From the cell containing the given text, extract its center point as [x, y] coordinate. 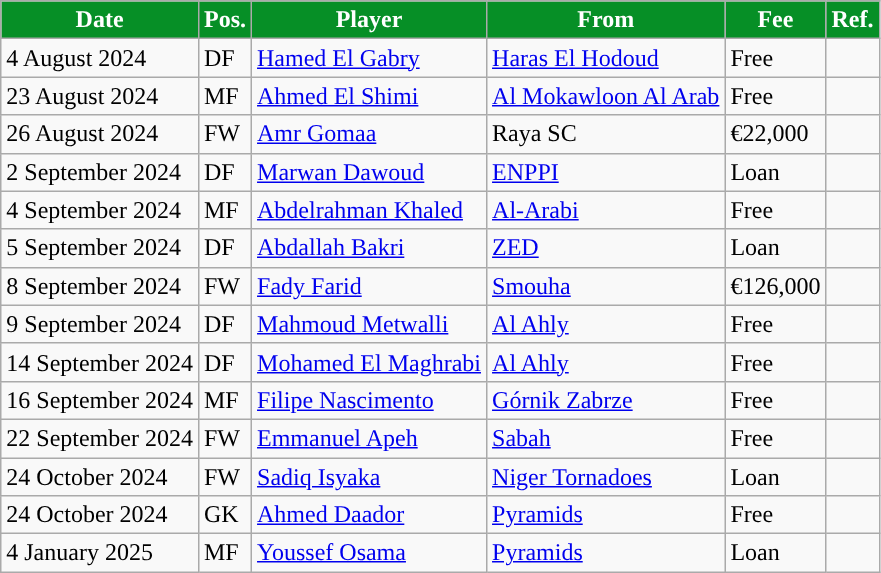
Mohamed El Maghrabi [370, 362]
16 September 2024 [100, 400]
Sabah [606, 438]
22 September 2024 [100, 438]
Ahmed El Shimi [370, 96]
Fee [776, 20]
Raya SC [606, 134]
4 January 2025 [100, 553]
€22,000 [776, 134]
4 September 2024 [100, 210]
GK [224, 515]
9 September 2024 [100, 324]
Player [370, 20]
4 August 2024 [100, 58]
Mahmoud Metwalli [370, 324]
Emmanuel Apeh [370, 438]
5 September 2024 [100, 248]
Filipe Nascimento [370, 400]
€126,000 [776, 286]
23 August 2024 [100, 96]
Al-Arabi [606, 210]
Abdelrahman Khaled [370, 210]
ZED [606, 248]
Youssef Osama [370, 553]
Górnik Zabrze [606, 400]
Abdallah Bakri [370, 248]
Date [100, 20]
Hamed El Gabry [370, 58]
Smouha [606, 286]
ENPPI [606, 172]
8 September 2024 [100, 286]
Haras El Hodoud [606, 58]
2 September 2024 [100, 172]
Amr Gomaa [370, 134]
26 August 2024 [100, 134]
Ahmed Daador [370, 515]
Ref. [852, 20]
From [606, 20]
Niger Tornadoes [606, 477]
Pos. [224, 20]
Fady Farid [370, 286]
Marwan Dawoud [370, 172]
14 September 2024 [100, 362]
Sadiq Isyaka [370, 477]
Al Mokawloon Al Arab [606, 96]
